Detect which cell encompasses the target text, then output its (x, y) center coordinate. 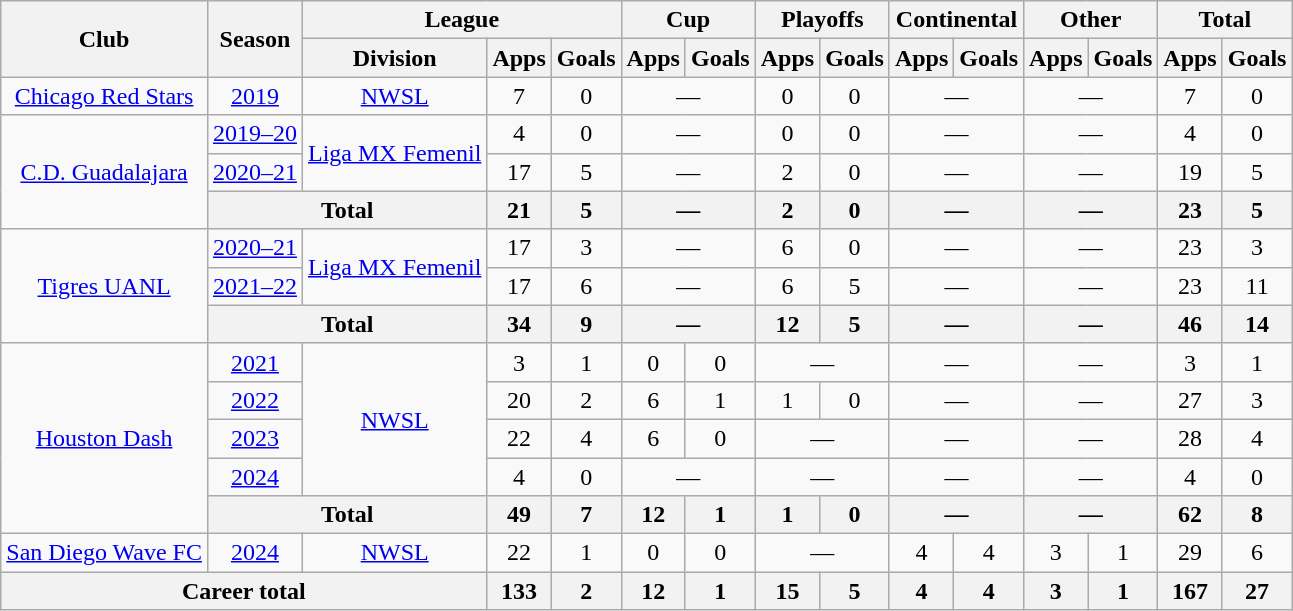
C.D. Guadalajara (104, 172)
Continental (956, 20)
15 (787, 591)
San Diego Wave FC (104, 553)
Playoffs (822, 20)
21 (519, 210)
19 (1190, 172)
2022 (254, 400)
29 (1190, 553)
28 (1190, 438)
Cup (688, 20)
2019–20 (254, 134)
Career total (244, 591)
Chicago Red Stars (104, 96)
League (462, 20)
Other (1091, 20)
2021–22 (254, 286)
167 (1190, 591)
46 (1190, 324)
133 (519, 591)
11 (1257, 286)
34 (519, 324)
14 (1257, 324)
2023 (254, 438)
2021 (254, 362)
Tigres UANL (104, 286)
62 (1190, 515)
9 (586, 324)
2019 (254, 96)
Season (254, 39)
49 (519, 515)
Club (104, 39)
Division (394, 58)
8 (1257, 515)
20 (519, 400)
Houston Dash (104, 438)
